Capture the cell that displays the provided text and extract its [X, Y] central coordinate. 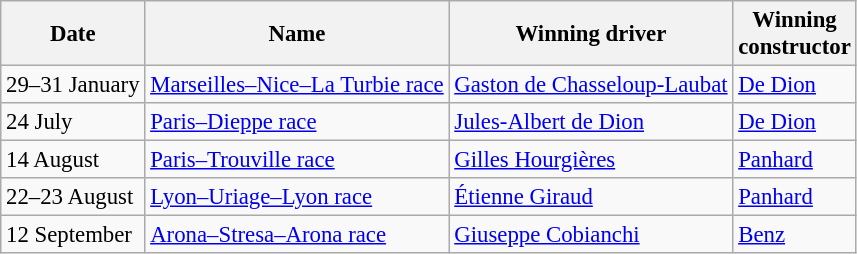
Marseilles–Nice–La Turbie race [297, 85]
Arona–Stresa–Arona race [297, 235]
Giuseppe Cobianchi [591, 235]
12 September [73, 235]
Benz [794, 235]
Date [73, 34]
29–31 January [73, 85]
Jules-Albert de Dion [591, 122]
22–23 August [73, 197]
24 July [73, 122]
Étienne Giraud [591, 197]
Gaston de Chasseloup-Laubat [591, 85]
Paris–Dieppe race [297, 122]
14 August [73, 160]
Gilles Hourgières [591, 160]
Winning driver [591, 34]
Paris–Trouville race [297, 160]
Name [297, 34]
Winningconstructor [794, 34]
Lyon–Uriage–Lyon race [297, 197]
